Detect which cell encompasses the target text, then output its (x, y) center coordinate. 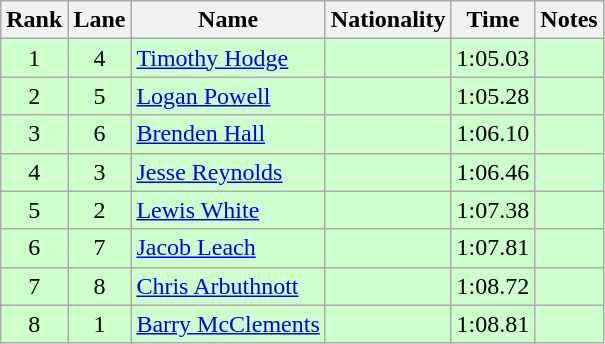
Jacob Leach (228, 248)
1:05.03 (493, 58)
1:08.81 (493, 324)
Brenden Hall (228, 134)
Lane (100, 20)
1:06.46 (493, 172)
Chris Arbuthnott (228, 286)
1:05.28 (493, 96)
Timothy Hodge (228, 58)
1:08.72 (493, 286)
Barry McClements (228, 324)
Name (228, 20)
Notes (569, 20)
Nationality (388, 20)
1:07.81 (493, 248)
1:07.38 (493, 210)
Rank (34, 20)
Lewis White (228, 210)
Jesse Reynolds (228, 172)
Logan Powell (228, 96)
Time (493, 20)
1:06.10 (493, 134)
